Determine the [x, y] coordinate at the center of the cell enclosing the given text.  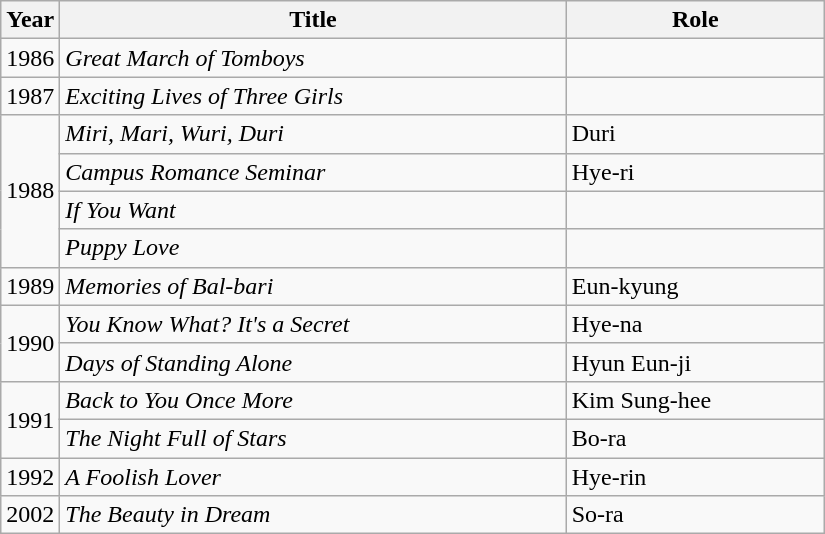
1990 [30, 343]
Campus Romance Seminar [313, 172]
Hye-na [695, 324]
A Foolish Lover [313, 477]
Puppy Love [313, 248]
Hye-ri [695, 172]
Title [313, 20]
1987 [30, 96]
Role [695, 20]
1989 [30, 286]
1992 [30, 477]
Great March of Tomboys [313, 58]
Exciting Lives of Three Girls [313, 96]
The Beauty in Dream [313, 515]
1991 [30, 419]
1986 [30, 58]
Duri [695, 134]
Year [30, 20]
Memories of Bal-bari [313, 286]
You Know What? It's a Secret [313, 324]
Hye-rin [695, 477]
The Night Full of Stars [313, 438]
Hyun Eun-ji [695, 362]
Back to You Once More [313, 400]
Miri, Mari, Wuri, Duri [313, 134]
Kim Sung-hee [695, 400]
If You Want [313, 210]
Eun-kyung [695, 286]
1988 [30, 191]
Bo-ra [695, 438]
Days of Standing Alone [313, 362]
So-ra [695, 515]
2002 [30, 515]
